Scan for the cell matching the given text and deliver its (x, y) coordinate at center. 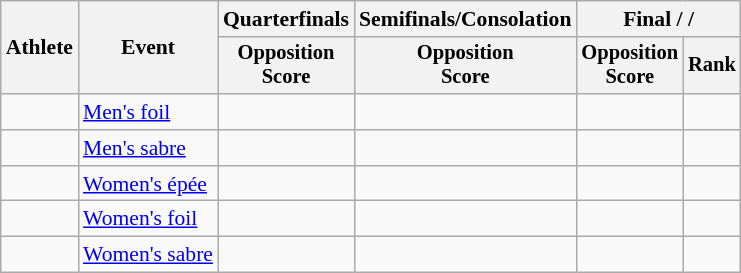
Women's foil (148, 219)
Women's sabre (148, 255)
Rank (712, 66)
Event (148, 48)
Men's sabre (148, 148)
Quarterfinals (286, 19)
Semifinals/Consolation (465, 19)
Women's épée (148, 184)
Athlete (40, 48)
Final / / (658, 19)
Men's foil (148, 112)
